Provide the (x, y) coordinate of the cell's center where the given text is located.  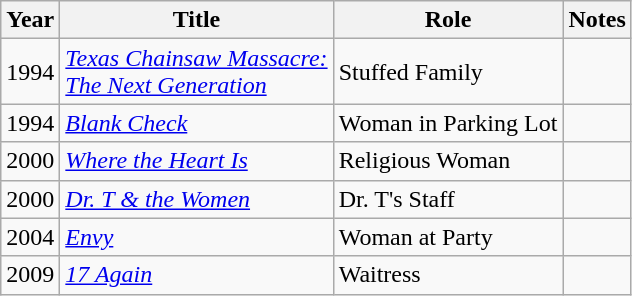
Dr. T's Staff (448, 199)
Notes (597, 20)
Role (448, 20)
Where the Heart Is (196, 161)
Envy (196, 237)
Year (30, 20)
Stuffed Family (448, 72)
Texas Chainsaw Massacre:The Next Generation (196, 72)
Title (196, 20)
Dr. T & the Women (196, 199)
Waitress (448, 275)
Religious Woman (448, 161)
2009 (30, 275)
2004 (30, 237)
17 Again (196, 275)
Blank Check (196, 123)
Woman at Party (448, 237)
Woman in Parking Lot (448, 123)
